Capture the cell that displays the provided text and extract its (X, Y) central coordinate. 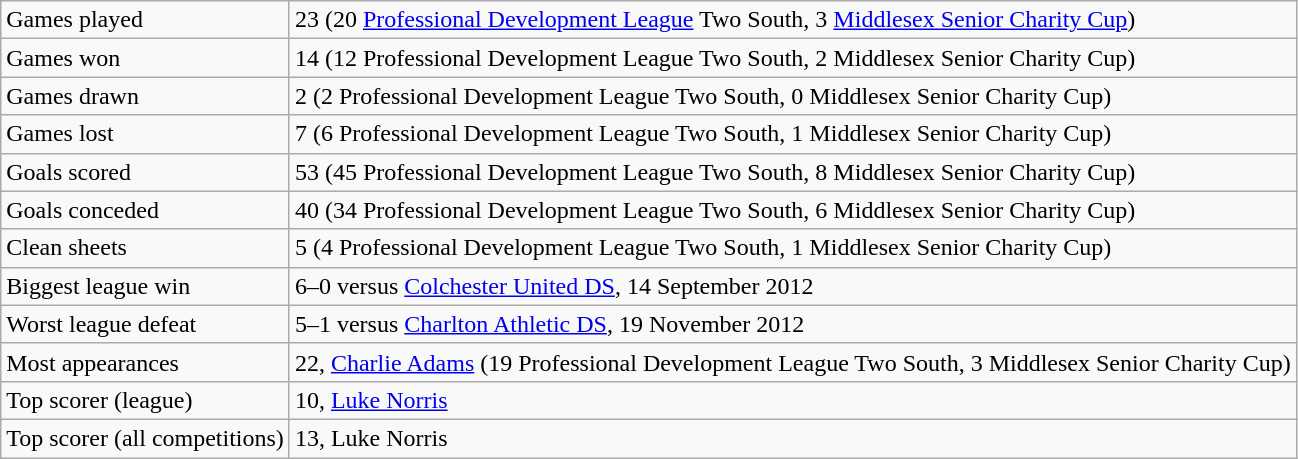
Games won (146, 58)
Games drawn (146, 96)
53 (45 Professional Development League Two South, 8 Middlesex Senior Charity Cup) (792, 172)
40 (34 Professional Development League Two South, 6 Middlesex Senior Charity Cup) (792, 210)
Games played (146, 20)
Top scorer (all competitions) (146, 438)
23 (20 Professional Development League Two South, 3 Middlesex Senior Charity Cup) (792, 20)
6–0 versus Colchester United DS, 14 September 2012 (792, 286)
Most appearances (146, 362)
13, Luke Norris (792, 438)
Worst league defeat (146, 324)
Games lost (146, 134)
7 (6 Professional Development League Two South, 1 Middlesex Senior Charity Cup) (792, 134)
Clean sheets (146, 248)
10, Luke Norris (792, 400)
Top scorer (league) (146, 400)
14 (12 Professional Development League Two South, 2 Middlesex Senior Charity Cup) (792, 58)
5–1 versus Charlton Athletic DS, 19 November 2012 (792, 324)
2 (2 Professional Development League Two South, 0 Middlesex Senior Charity Cup) (792, 96)
5 (4 Professional Development League Two South, 1 Middlesex Senior Charity Cup) (792, 248)
22, Charlie Adams (19 Professional Development League Two South, 3 Middlesex Senior Charity Cup) (792, 362)
Goals conceded (146, 210)
Biggest league win (146, 286)
Goals scored (146, 172)
